From the cell containing the given text, extract its center point as [x, y] coordinate. 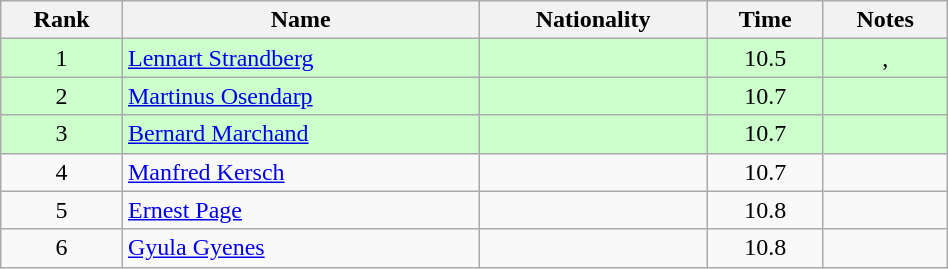
Notes [885, 20]
3 [62, 134]
1 [62, 58]
Rank [62, 20]
Time [765, 20]
6 [62, 248]
Ernest Page [300, 210]
2 [62, 96]
Lennart Strandberg [300, 58]
Name [300, 20]
5 [62, 210]
Martinus Osendarp [300, 96]
Gyula Gyenes [300, 248]
10.5 [765, 58]
Manfred Kersch [300, 172]
Nationality [593, 20]
Bernard Marchand [300, 134]
, [885, 58]
4 [62, 172]
